For the text-containing cell, return its midpoint in [x, y] coordinate format. 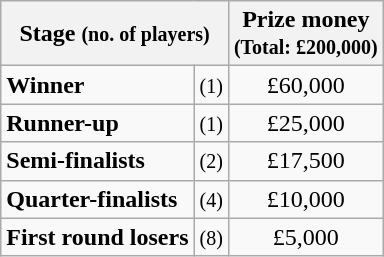
(8) [211, 237]
(2) [211, 161]
Quarter-finalists [98, 199]
£17,500 [306, 161]
Prize money(Total: £200,000) [306, 34]
£25,000 [306, 123]
Stage (no. of players) [115, 34]
£5,000 [306, 237]
First round losers [98, 237]
(4) [211, 199]
£60,000 [306, 85]
Semi-finalists [98, 161]
Runner-up [98, 123]
Winner [98, 85]
£10,000 [306, 199]
